Extract the (x, y) coordinate from the center of the cell holding the provided text.  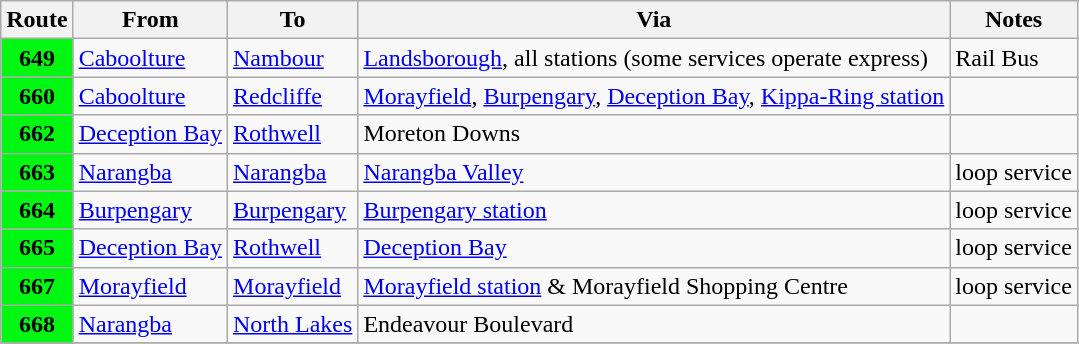
Redcliffe (293, 96)
Burpengary station (654, 210)
To (293, 20)
Moreton Downs (654, 134)
Narangba Valley (654, 172)
North Lakes (293, 324)
Rail Bus (1014, 58)
From (150, 20)
660 (37, 96)
Route (37, 20)
Endeavour Boulevard (654, 324)
Morayfield station & Morayfield Shopping Centre (654, 286)
Notes (1014, 20)
667 (37, 286)
Landsborough, all stations (some services operate express) (654, 58)
664 (37, 210)
665 (37, 248)
668 (37, 324)
663 (37, 172)
Via (654, 20)
649 (37, 58)
Nambour (293, 58)
662 (37, 134)
Morayfield, Burpengary, Deception Bay, Kippa-Ring station (654, 96)
